Search for the cell housing the specified text and yield its (X, Y) center coordinate. 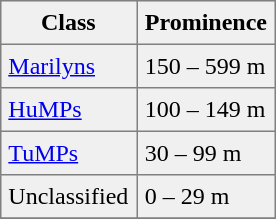
TuMPs (68, 153)
0 – 29 m (206, 197)
Prominence (206, 23)
Marilyns (68, 66)
HuMPs (68, 110)
Unclassified (68, 197)
Class (68, 23)
30 – 99 m (206, 153)
150 – 599 m (206, 66)
100 – 149 m (206, 110)
